Provide the (X, Y) coordinate of the cell's center where the given text is located.  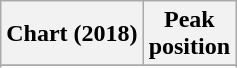
Peakposition (189, 34)
Chart (2018) (72, 34)
